Locate the cell with the specified text and output its [x, y] center coordinate. 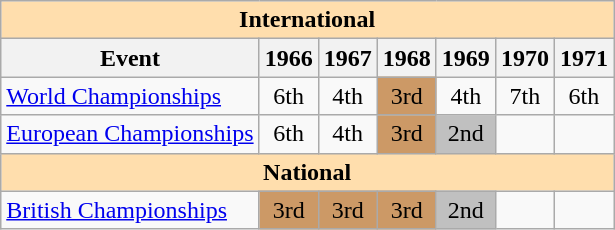
Event [130, 58]
World Championships [130, 96]
British Championships [130, 210]
1967 [348, 58]
1966 [288, 58]
National [308, 172]
1970 [524, 58]
International [308, 20]
7th [524, 96]
1969 [466, 58]
1968 [406, 58]
1971 [584, 58]
European Championships [130, 134]
